Return (x, y) of the center of cell containing provided text 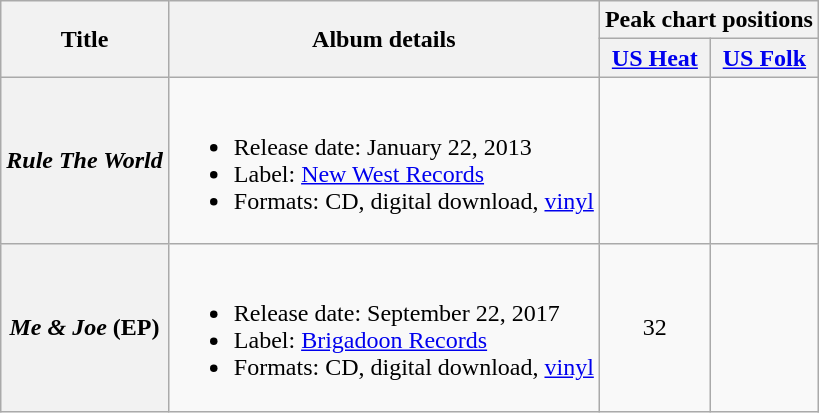
Rule The World (85, 160)
32 (654, 328)
Peak chart positions (708, 20)
Release date: September 22, 2017Label: Brigadoon RecordsFormats: CD, digital download, vinyl (384, 328)
Title (85, 39)
Release date: January 22, 2013Label: New West RecordsFormats: CD, digital download, vinyl (384, 160)
US Heat (654, 58)
Album details (384, 39)
US Folk (764, 58)
Me & Joe (EP) (85, 328)
